Identify which cell holds the provided text, then report its (x, y) central coordinate. 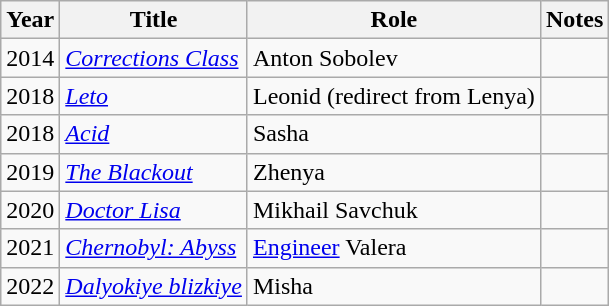
Acid (154, 134)
Corrections Class (154, 58)
Dalyokiye blizkiye (154, 286)
Anton Sobolev (394, 58)
Sasha (394, 134)
2021 (30, 248)
2014 (30, 58)
2022 (30, 286)
2019 (30, 172)
2020 (30, 210)
The Blackout (154, 172)
Leto (154, 96)
Role (394, 20)
Year (30, 20)
Title (154, 20)
Notes (574, 20)
Chernobyl: Abyss (154, 248)
Leonid (redirect from Lenya) (394, 96)
Mikhail Savchuk (394, 210)
Engineer Valera (394, 248)
Doctor Lisa (154, 210)
Misha (394, 286)
Zhenya (394, 172)
